Find where the given text appears and provide that cell's center as (X, Y) coordinate. 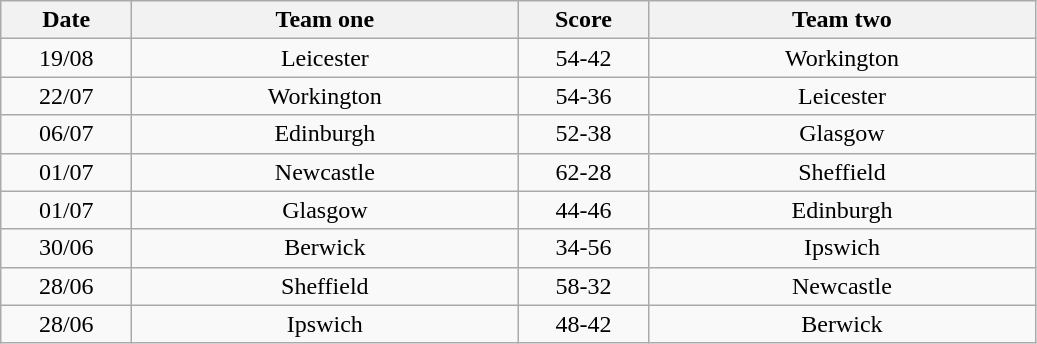
30/06 (66, 248)
44-46 (584, 210)
06/07 (66, 134)
54-36 (584, 96)
58-32 (584, 286)
Team one (325, 20)
19/08 (66, 58)
48-42 (584, 324)
34-56 (584, 248)
Score (584, 20)
22/07 (66, 96)
52-38 (584, 134)
54-42 (584, 58)
Date (66, 20)
62-28 (584, 172)
Team two (842, 20)
